Identify which cell holds the provided text, then report its [x, y] central coordinate. 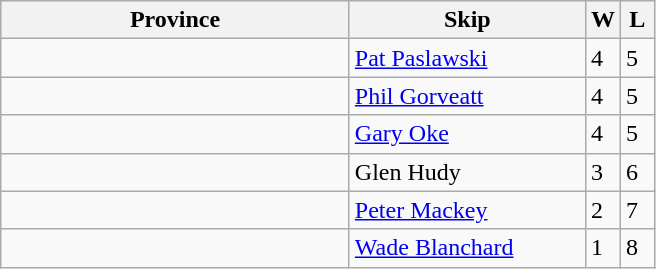
8 [637, 248]
L [637, 20]
Province [176, 20]
6 [637, 172]
2 [602, 210]
Glen Hudy [467, 172]
3 [602, 172]
W [602, 20]
Gary Oke [467, 134]
Wade Blanchard [467, 248]
Phil Gorveatt [467, 96]
7 [637, 210]
1 [602, 248]
Peter Mackey [467, 210]
Skip [467, 20]
Pat Paslawski [467, 58]
